Find where the given text appears and provide that cell's center as [x, y] coordinate. 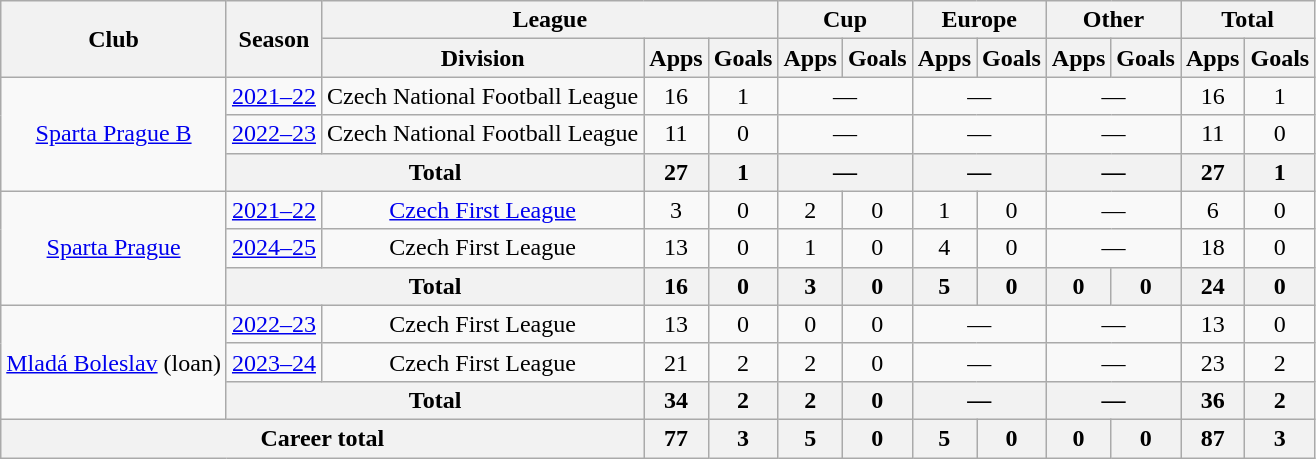
34 [676, 400]
Cup [845, 20]
77 [676, 438]
Career total [322, 438]
2024–25 [274, 248]
2023–24 [274, 362]
Division [482, 58]
Mladá Boleslav (loan) [114, 362]
18 [1212, 248]
Other [1113, 20]
Europe [979, 20]
Sparta Prague [114, 248]
4 [944, 248]
6 [1212, 210]
36 [1212, 400]
Season [274, 39]
23 [1212, 362]
24 [1212, 286]
Club [114, 39]
Sparta Prague B [114, 134]
League [549, 20]
21 [676, 362]
87 [1212, 438]
